Capture the cell that displays the provided text and extract its [X, Y] central coordinate. 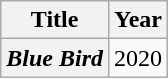
Year [138, 20]
Title [55, 20]
Blue Bird [55, 58]
2020 [138, 58]
